Locate the cell with the specified text and output its [x, y] center coordinate. 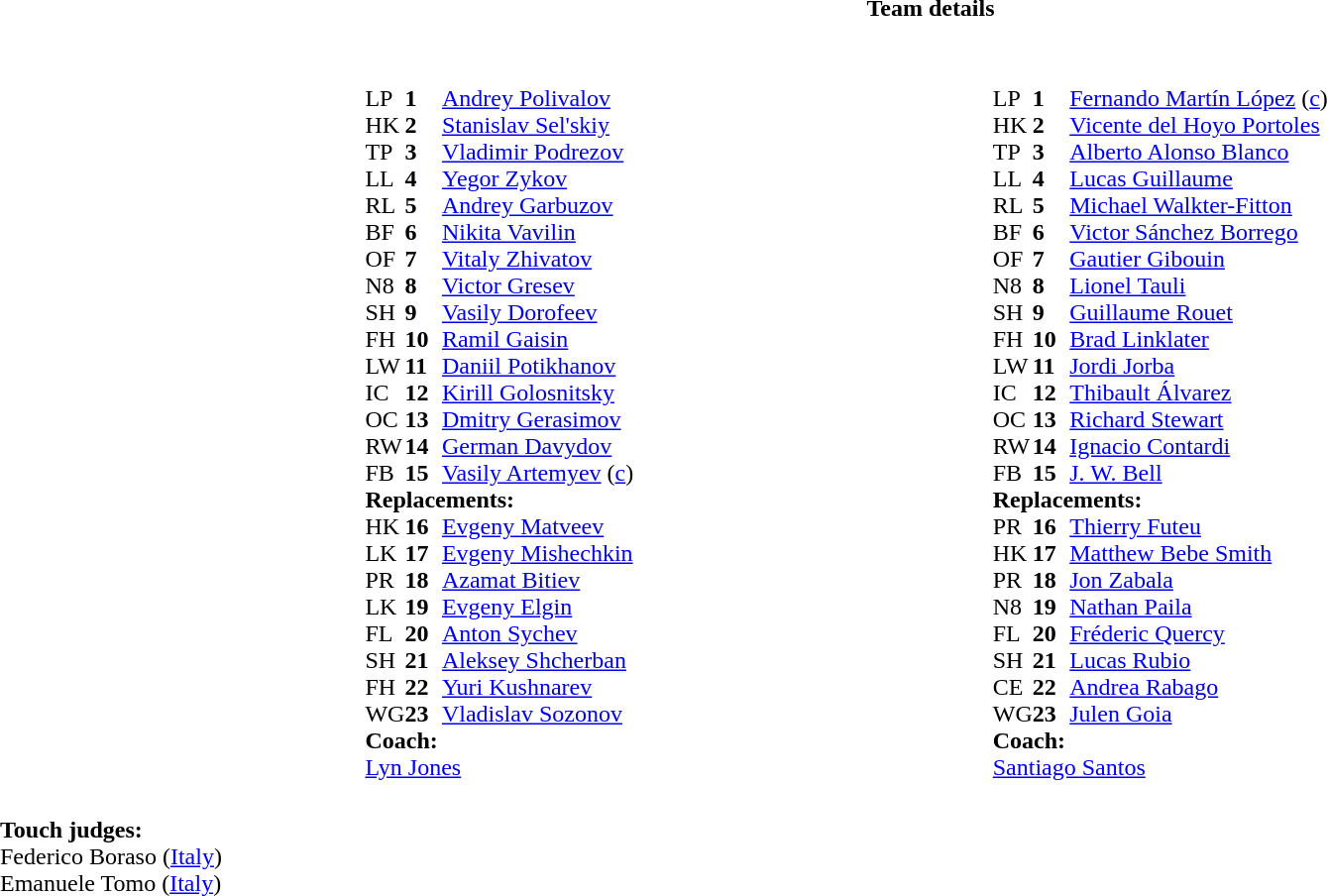
Coach: [499, 741]
Andrey Polivalov [537, 99]
Nikita Vavilin [537, 232]
Andrey Garbuzov [537, 206]
Stanislav Sel'skiy [537, 125]
Aleksey Shcherban [537, 660]
Kirill Golosnitsky [537, 392]
Ramil Gaisin [537, 339]
Lyn Jones [499, 767]
Victor Gresev [537, 285]
Daniil Potikhanov [537, 367]
Vasily Artemyev (c) [537, 474]
Evgeny Elgin [537, 607]
Evgeny Mishechkin [537, 553]
Azamat Bitiev [537, 581]
Vasily Dorofeev [537, 313]
Anton Sychev [537, 634]
Evgeny Matveev [537, 527]
CE [1013, 688]
Replacements: [499, 500]
Vladimir Podrezov [537, 153]
Vladislav Sozonov [537, 714]
German Davydov [537, 446]
Yuri Kushnarev [537, 688]
Yegor Zykov [537, 178]
Dmitry Gerasimov [537, 420]
Vitaly Zhivatov [537, 260]
